Identify which cell holds the provided text, then report its [X, Y] central coordinate. 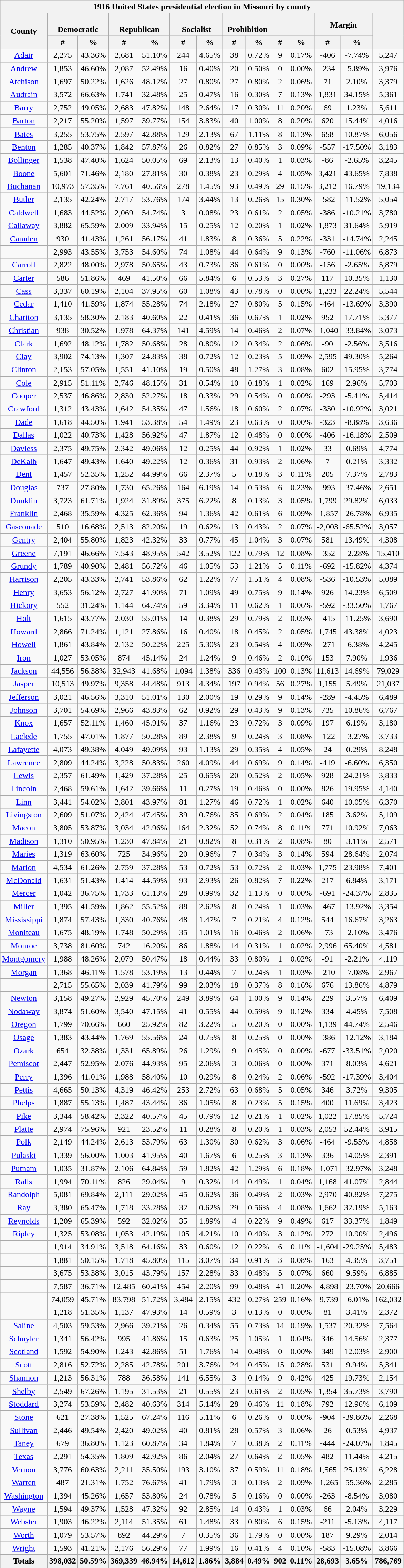
Camden [24, 239]
-677 [327, 1051]
2.03% [209, 985]
2,176 [124, 1548]
17.85% [357, 1116]
-156 [327, 265]
2,404 [63, 540]
469 [124, 278]
2,546 [389, 1024]
Jasper [24, 684]
1,325 [63, 1234]
25.13% [357, 1470]
1,662 [327, 1207]
1.16% [209, 723]
57.05% [93, 369]
44.29% [154, 1535]
4,374 [389, 566]
Harrison [24, 579]
1,594 [63, 1509]
1,053 [124, 1234]
3,866 [389, 1548]
1,537 [327, 1325]
930 [63, 239]
Iron [24, 658]
23.52% [154, 1129]
Knox [24, 723]
592 [124, 1221]
0.76% [209, 815]
Scotland [24, 1352]
5.84% [209, 278]
9.29% [357, 1535]
35.50% [154, 1470]
29.04% [154, 1181]
1,853 [63, 68]
1.99% [209, 1548]
369,339 [124, 1561]
105 [183, 1234]
3,751 [389, 1260]
5,081 [63, 1194]
49.06% [154, 448]
45.26% [93, 1496]
6,935 [389, 514]
5,163 [389, 1207]
-33.84% [357, 330]
43.65% [357, 173]
1,741 [124, 95]
5,601 [63, 173]
Schuyler [24, 1339]
56.00% [93, 1155]
2,375 [63, 448]
0.99% [209, 893]
0.56% [259, 1207]
66.63% [93, 95]
2,549 [63, 1391]
-8.88% [357, 422]
Marion [24, 867]
3,158 [63, 998]
46.42% [154, 1090]
7,508 [389, 1011]
0.52% [259, 775]
74,059 [63, 1299]
3,248 [389, 1168]
27.81% [154, 173]
3.52% [209, 553]
3,441 [63, 802]
42.88% [154, 134]
3,379 [389, 82]
3,882 [63, 226]
217 [327, 880]
2,205 [63, 579]
1.22% [209, 579]
47.45% [154, 815]
6,489 [389, 697]
Saline [24, 1325]
34.91% [93, 1247]
7,401 [389, 867]
7,838 [389, 173]
47.82% [154, 108]
1,624 [124, 160]
64.37% [154, 330]
Howard [24, 632]
2.32% [209, 828]
Butler [24, 200]
3,421 [327, 173]
9,358 [124, 684]
Cole [24, 383]
Jackson [24, 671]
2,268 [389, 1417]
Pettis [24, 1090]
5,109 [389, 815]
48.15% [154, 383]
67.26% [93, 1391]
1,767 [389, 605]
71.46% [93, 173]
54.69% [93, 710]
1,597 [124, 121]
Shannon [24, 1378]
Howell [24, 645]
3,380 [63, 1207]
19,134 [389, 186]
926 [327, 592]
-419 [327, 762]
1,823 [124, 540]
-11.52% [357, 200]
42.32% [154, 540]
3,874 [63, 1011]
2,447 [63, 1064]
1,775 [327, 867]
4,325 [124, 514]
Dade [24, 422]
50.29% [154, 933]
-2.56% [357, 343]
63.60% [93, 854]
3.44% [209, 200]
995 [124, 1339]
Pulaski [24, 1155]
1,213 [63, 1378]
3,180 [389, 723]
-352 [327, 553]
1.56% [209, 409]
2,076 [124, 1064]
0.67% [259, 317]
40.63% [154, 1404]
Adair [24, 55]
-234 [327, 68]
1,209 [63, 1221]
Stone [24, 1417]
7,275 [389, 1194]
40.57% [154, 1116]
55.13% [93, 1103]
0.57% [259, 1430]
2,900 [389, 1352]
1,155 [327, 684]
43.77% [93, 619]
33.28% [154, 1207]
2,030 [124, 619]
1.36% [209, 514]
3,572 [63, 95]
31.89% [154, 501]
15.95% [357, 369]
1,144 [124, 605]
8.03% [357, 1064]
3,915 [389, 1129]
2,746 [124, 383]
50.68% [154, 343]
1,094 [183, 671]
2,217 [63, 121]
1,307 [124, 356]
510 [63, 527]
3,675 [63, 1273]
2.00% [209, 697]
50.59% [93, 1561]
17.71% [357, 317]
-6.01% [357, 1299]
3,057 [389, 527]
Daviess [24, 448]
2.37% [209, 474]
Holt [24, 619]
47.01% [93, 736]
952 [327, 317]
50.05% [154, 160]
5,247 [389, 55]
Mississippi [24, 920]
2,571 [389, 841]
56.42% [93, 1339]
3,518 [124, 1247]
Carroll [24, 265]
4.45% [357, 1011]
51.01% [154, 697]
71.24% [93, 632]
53.86% [154, 579]
1,331 [124, 1051]
2.20% [209, 1286]
-760 [327, 252]
4,937 [389, 1430]
61.26% [93, 867]
1,233 [327, 291]
3,171 [389, 880]
74.13% [93, 356]
Lewis [24, 775]
Johnson [24, 710]
2,111 [124, 1194]
12,485 [124, 1286]
-86 [327, 160]
154 [183, 121]
1.01% [209, 933]
1,003 [124, 1155]
19.73% [357, 1378]
1,218 [63, 1312]
53.08% [93, 1234]
2,020 [389, 1051]
1,733 [124, 893]
Bollinger [24, 160]
55.01% [154, 619]
29.02% [154, 1194]
2.06% [209, 1064]
244 [183, 55]
Laclede [24, 736]
43.83% [154, 710]
33.37% [357, 1221]
3.41% [357, 1312]
Buchanan [24, 186]
61 [183, 1522]
2,613 [124, 1142]
41.79% [154, 985]
8,248 [389, 749]
-17.39% [357, 1077]
-583 [327, 1548]
32.02% [154, 1221]
Cass [24, 291]
253 [183, 1090]
-122 [327, 736]
29.82% [357, 501]
Lincoln [24, 788]
1,285 [63, 147]
1.47% [209, 920]
52.95% [93, 1064]
3.83% [209, 121]
94 [183, 514]
122 [234, 553]
-1,604 [327, 1247]
46.22% [93, 1522]
Cedar [24, 304]
2,809 [63, 762]
1,849 [389, 1221]
0.93% [259, 461]
2,816 [63, 1365]
51.72% [154, 1299]
4,119 [389, 959]
1,261 [124, 239]
1,137 [124, 1312]
54.74% [154, 213]
1.76% [209, 1352]
46.11% [93, 972]
64.16% [154, 1247]
4,245 [389, 645]
454 [183, 1286]
-13.69% [357, 304]
2,822 [63, 265]
1.24% [209, 658]
1.51% [259, 579]
3,310 [124, 697]
278 [183, 186]
0.42% [301, 1378]
2,446 [63, 1430]
Nodaway [24, 1011]
737 [63, 487]
56.12% [93, 592]
2,087 [124, 68]
47.40% [93, 160]
148 [183, 108]
1,881 [63, 1260]
52 [234, 828]
1.09% [209, 592]
64.74% [154, 605]
1,730 [124, 487]
-26.78% [357, 514]
1,428 [124, 435]
1916 United States presidential election in Missouri by county [202, 7]
5,377 [389, 317]
4.59% [209, 330]
-10.92% [357, 409]
6,109 [389, 1404]
3,080 [389, 1496]
5,264 [389, 356]
3,753 [124, 252]
-13.92% [357, 906]
67 [234, 134]
3,073 [389, 330]
-1,040 [327, 330]
0.81% [209, 1430]
1,752 [124, 1483]
62.36% [154, 514]
4.09% [209, 762]
43.43% [93, 409]
4,016 [389, 121]
Montgomery [24, 959]
2,683 [124, 108]
Jefferson [24, 697]
9.59% [357, 1273]
0.65% [209, 775]
2,132 [124, 645]
1,528 [124, 1509]
54.90% [93, 1352]
-9,739 [327, 1299]
3,833 [389, 775]
4,534 [63, 867]
1.83% [209, 239]
2,915 [63, 383]
2,651 [389, 487]
3,774 [389, 369]
53.80% [154, 1496]
1.30% [209, 1142]
1.88% [209, 946]
40.82% [357, 1194]
2.18% [209, 304]
95 [183, 1064]
54.02% [93, 802]
3,653 [63, 592]
487 [63, 1483]
80 [327, 841]
2,391 [389, 1155]
0.77% [209, 540]
Boone [24, 173]
1,538 [63, 160]
Washington [24, 1496]
1,647 [63, 461]
Macon [24, 828]
-1,265 [327, 1483]
928 [327, 775]
31.64% [357, 226]
1,592 [63, 1352]
70.11% [93, 1181]
3.07% [209, 1260]
7,543 [124, 553]
1,230 [124, 841]
49.09% [154, 749]
2.15% [209, 1299]
35.73% [357, 1391]
36.75% [93, 893]
41.43% [93, 239]
1,809 [124, 1457]
Dallas [24, 435]
4,117 [389, 1522]
1,460 [124, 723]
42.24% [93, 200]
1,339 [63, 1155]
50.13% [93, 1090]
-73 [327, 933]
658 [327, 134]
50.95% [93, 841]
48.26% [93, 959]
76.67% [154, 1483]
3,332 [389, 461]
10.87% [357, 134]
-11.06% [357, 252]
44.99% [154, 474]
-32.97% [357, 1168]
Margin [343, 25]
5,341 [389, 1365]
54 [183, 422]
Vernon [24, 1470]
Caldwell [24, 213]
49.05% [93, 108]
Perry [24, 1077]
1,831 [327, 95]
39 [183, 815]
10.35% [357, 278]
16.68% [93, 527]
229 [327, 998]
47.15% [154, 1011]
Bates [24, 134]
32.19% [357, 1207]
3.65% [357, 1561]
Crawford [24, 409]
40.56% [154, 186]
542 [183, 553]
45.14% [154, 658]
79,029 [389, 671]
43.55% [93, 252]
County [24, 31]
45.80% [154, 1260]
-10.53% [357, 579]
2,993 [63, 252]
60.87% [154, 1443]
64 [234, 998]
Clinton [24, 369]
1,941 [124, 422]
1,626 [124, 82]
-29.25% [357, 1247]
679 [63, 1443]
69.84% [93, 1194]
3,690 [389, 619]
10,513 [63, 684]
-2.21% [357, 959]
129 [183, 134]
Webster [24, 1522]
3,183 [389, 147]
2,609 [63, 815]
2.72% [209, 1090]
1,593 [63, 1548]
-5.13% [357, 1522]
49.43% [93, 461]
5,054 [389, 200]
51.86% [93, 278]
McDonald [24, 880]
1,394 [63, 1496]
-1,857 [327, 514]
Polk [24, 1142]
3,212 [327, 186]
2,844 [389, 1181]
874 [124, 658]
-293 [327, 396]
4,319 [124, 1090]
82.20% [154, 527]
Audrain [24, 95]
742 [124, 946]
Worth [24, 1535]
4,879 [389, 985]
-330 [327, 409]
Grundy [24, 566]
4,774 [389, 448]
Totals [24, 1561]
40.76% [154, 920]
-4,898 [327, 1286]
Phelps [24, 1103]
15,410 [389, 553]
2,104 [124, 291]
53.59% [93, 1404]
53.57% [93, 1535]
55 [234, 1325]
2.62% [209, 906]
1,697 [63, 82]
49.22% [154, 461]
-33.50% [357, 605]
1,429 [124, 775]
544 [327, 920]
10.05% [357, 802]
1,755 [63, 736]
617 [327, 1221]
4,023 [389, 632]
-15.08% [357, 1548]
-2.28% [357, 553]
1,139 [327, 1024]
1,887 [63, 1103]
Douglas [24, 487]
2,183 [124, 317]
DeKalb [24, 461]
3,738 [63, 946]
11,613 [327, 671]
1,312 [63, 409]
34.96% [154, 854]
-211 [327, 1522]
27.80% [93, 487]
Platte [24, 1129]
2,717 [124, 200]
153 [327, 658]
-15.82% [357, 566]
52.49% [154, 68]
41.68% [154, 671]
-9.55% [357, 1142]
75.96% [93, 1129]
2,053 [327, 1129]
1,487 [124, 1103]
3,344 [63, 1116]
52.11% [93, 723]
Andrew [24, 68]
116 [183, 1417]
46.66% [93, 553]
51.60% [93, 1011]
Clark [24, 343]
-10.21% [357, 213]
2,153 [63, 369]
Maries [24, 854]
-3.27% [357, 736]
53.75% [93, 134]
Lawrence [24, 762]
61.49% [93, 775]
39.77% [154, 121]
3,245 [389, 160]
7,761 [124, 186]
3,034 [124, 828]
3,976 [389, 68]
3.10% [209, 1470]
640 [327, 802]
0.17% [301, 55]
4,581 [389, 946]
47.32% [154, 1509]
2,974 [63, 1129]
3,476 [389, 933]
Sullivan [24, 1430]
2,135 [63, 200]
4,308 [389, 540]
Stoddard [24, 1404]
3,229 [389, 1509]
28.64% [357, 854]
41.10% [154, 369]
65.47% [93, 1207]
2,752 [63, 108]
5,483 [389, 1247]
1,862 [124, 906]
6,056 [389, 134]
61.13% [154, 893]
Atchison [24, 82]
2,866 [63, 632]
187 [327, 1535]
40.60% [154, 317]
1,978 [124, 330]
4,215 [389, 1457]
3.34% [209, 605]
49.75% [93, 448]
3,701 [63, 710]
1,748 [124, 933]
205 [327, 474]
2,357 [63, 775]
3,805 [63, 828]
4.34% [209, 684]
Barton [24, 121]
-263 [327, 1496]
Texas [24, 1457]
22 [183, 317]
56 [280, 684]
2.85% [209, 1509]
1,035 [63, 1168]
6.84% [357, 880]
-289 [327, 697]
Franklin [24, 514]
892 [124, 1535]
60.63% [93, 1470]
-415 [327, 619]
1.21% [259, 566]
162,032 [389, 1299]
432 [234, 1299]
3,776 [63, 1470]
49.27% [93, 998]
-5.41% [357, 396]
14.69% [357, 671]
54.60% [154, 252]
5,089 [389, 579]
65.26% [154, 487]
7.90% [357, 658]
398,032 [63, 1561]
14.23% [357, 592]
Pike [24, 1116]
31.24% [93, 605]
53.05% [93, 658]
Scott [24, 1365]
28,693 [327, 1561]
9.94% [357, 1365]
0.74% [259, 828]
1,842 [124, 147]
Shelby [24, 1391]
2.64% [209, 108]
3,636 [389, 422]
-23.70% [357, 1286]
40.73% [93, 435]
Oregon [24, 1024]
2.28% [209, 1273]
0.33% [209, 396]
0.19% [301, 1325]
169 [327, 383]
4.21% [209, 1234]
-323 [327, 422]
1,319 [63, 854]
2,211 [124, 1470]
6,409 [389, 998]
36.80% [93, 1443]
1,578 [124, 972]
Democratic [78, 25]
24.83% [154, 356]
400 [327, 1103]
55.65% [93, 985]
5,611 [389, 108]
55.20% [93, 121]
Barry [24, 108]
43.84% [93, 645]
1,769 [124, 1038]
83,798 [124, 1299]
1,027 [63, 658]
735 [327, 710]
25.92% [154, 1024]
49.38% [93, 749]
Moniteau [24, 933]
2.93% [209, 880]
40.90% [93, 566]
60.41% [154, 1286]
0.85% [259, 147]
-467 [327, 906]
82 [183, 1024]
20,666 [389, 1286]
6,509 [389, 592]
163 [327, 1260]
913 [183, 684]
1,631 [63, 880]
46.60% [93, 68]
2,342 [124, 448]
55.28% [154, 304]
2,830 [124, 396]
49.54% [93, 1430]
259 [280, 1299]
921 [124, 1129]
Ripley [24, 1234]
57.35% [93, 186]
Mercer [24, 893]
34.15% [357, 95]
42.86% [154, 1352]
-33.51% [357, 1051]
1,383 [63, 1038]
-536 [327, 579]
2,275 [63, 55]
50.28% [154, 736]
16.67% [357, 920]
654 [63, 1051]
314 [183, 1404]
1,168 [327, 1181]
1.38% [209, 671]
33.94% [154, 226]
4.65% [209, 55]
2,801 [124, 802]
-904 [327, 1417]
2,978 [124, 265]
1,525 [124, 1417]
4,503 [63, 1325]
65.39% [93, 1221]
-2.10% [357, 933]
2,069 [124, 213]
41.21% [93, 1548]
1,195 [124, 1391]
-4.45% [357, 697]
39.66% [154, 788]
Linn [24, 802]
2,715 [63, 985]
5,919 [389, 226]
1,861 [63, 645]
2,595 [327, 356]
43.36% [93, 55]
3.89% [209, 998]
Socialist [196, 25]
20.32% [357, 1325]
2,079 [124, 959]
24.21% [357, 775]
Randolph [24, 1194]
-7.08% [357, 972]
58.40% [154, 1077]
Carter [24, 278]
32.48% [154, 95]
44.52% [93, 213]
5.14% [209, 1404]
115 [183, 1260]
Wayne [24, 1509]
2,681 [124, 55]
Ralls [24, 1181]
14,612 [183, 1561]
3,135 [63, 317]
55.52% [154, 906]
1.45% [209, 186]
2,014 [389, 1535]
42.19% [154, 1234]
Lafayette [24, 749]
6,370 [389, 802]
249 [183, 998]
-444 [327, 1443]
2,537 [63, 396]
1,936 [389, 658]
-8.54% [357, 1496]
46.86% [93, 396]
39.21% [154, 1325]
620 [327, 121]
56.38% [93, 671]
1,683 [63, 213]
64.84% [154, 1168]
57.87% [154, 147]
22.24% [357, 291]
6,350 [389, 762]
3,184 [389, 1038]
6,885 [389, 1273]
12.03% [357, 1352]
47.93% [154, 1312]
-557 [327, 147]
334 [327, 1011]
13.49% [357, 540]
902 [280, 1561]
1.87% [209, 435]
44.59% [154, 880]
88 [183, 906]
59.53% [93, 1325]
786,769 [389, 1561]
43.38% [357, 632]
5.49% [357, 684]
425 [327, 1378]
11.69% [357, 1103]
3.72% [357, 1090]
50.47% [154, 959]
117 [327, 278]
4,140 [389, 788]
41.95% [154, 1155]
49.02% [154, 1430]
7.37% [357, 474]
2,377 [389, 1339]
6,873 [389, 252]
2,009 [124, 226]
50.83% [154, 762]
7,587 [63, 1286]
3,390 [389, 304]
37.95% [154, 291]
42.78% [154, 1365]
0.96% [209, 854]
65.40% [357, 946]
2,481 [124, 566]
3,780 [389, 213]
41.07% [357, 1181]
5,724 [389, 1116]
-210 [327, 972]
1,789 [63, 566]
-65.52% [357, 527]
1.67% [209, 1155]
Callaway [24, 226]
1,123 [124, 1443]
32,943 [124, 671]
2,967 [389, 972]
3,337 [63, 291]
1,745 [327, 632]
4,665 [63, 1090]
Newton [24, 998]
3,354 [389, 906]
5.11% [209, 1417]
-24.07% [357, 1443]
1,845 [389, 1443]
0.32% [209, 1181]
57.43% [93, 920]
Morgan [24, 972]
5,879 [389, 265]
52.72% [93, 1365]
5,361 [389, 95]
4,049 [124, 749]
-271 [327, 645]
89 [183, 736]
349 [327, 1352]
2,783 [389, 474]
41.01% [93, 1077]
58.30% [93, 317]
44,556 [63, 671]
10.92% [357, 828]
-17.50% [357, 147]
1.49% [209, 422]
272 [327, 1234]
56.92% [154, 435]
46.94% [154, 1561]
1,042 [63, 893]
Cooper [24, 396]
2,727 [124, 592]
6,767 [389, 710]
13.86% [357, 985]
7,063 [389, 828]
2,372 [389, 1312]
2,322 [124, 1116]
43.97% [154, 802]
4,073 [63, 749]
14.56% [357, 1339]
-691 [327, 893]
594 [327, 854]
3,423 [389, 1103]
1,640 [124, 461]
2,245 [389, 239]
531 [327, 1365]
53.79% [154, 1142]
36.71% [93, 1286]
56.72% [154, 566]
3,255 [63, 134]
51.43% [93, 880]
2,970 [327, 1194]
Gasconade [24, 527]
621 [63, 1417]
1,079 [63, 1535]
1,675 [63, 933]
53.76% [154, 200]
1,410 [63, 304]
-11.25% [357, 619]
193 [183, 1470]
60.19% [93, 291]
70.66% [93, 1024]
49.37% [93, 1509]
2,513 [124, 527]
174 [183, 200]
2.10% [357, 82]
16.20% [154, 946]
-582 [327, 200]
36.58% [154, 1378]
201 [183, 1365]
10.86% [357, 710]
1,330 [124, 920]
581 [327, 540]
Dunklin [24, 501]
21.31% [93, 1483]
2,149 [63, 1142]
52.35% [93, 474]
375 [183, 501]
371 [327, 1064]
43.33% [93, 579]
67.24% [154, 1417]
1.89% [209, 1221]
31.87% [93, 1168]
55.56% [154, 1038]
44.93% [154, 1064]
Miller [24, 906]
792 [327, 1404]
Hickory [24, 605]
21,037 [389, 684]
11.44% [357, 1457]
157 [183, 1273]
53.19% [154, 972]
43.79% [154, 1273]
55.80% [93, 540]
-6.60% [357, 762]
3.62% [357, 815]
-331 [327, 239]
1,368 [63, 972]
3.11% [357, 841]
7,191 [63, 553]
46.56% [93, 697]
-2,003 [327, 527]
2.96% [357, 383]
-90 [327, 343]
45.91% [154, 723]
2,424 [124, 815]
30.52% [93, 330]
2,835 [389, 893]
51.11% [93, 383]
-55.36% [357, 1483]
1.84% [209, 1443]
3,274 [63, 1404]
52.44% [357, 1129]
602 [327, 369]
-7.74% [357, 55]
49.97% [93, 684]
-91 [327, 959]
44.74% [357, 1024]
5,703 [389, 383]
1,396 [63, 1077]
1,924 [124, 501]
35.59% [93, 514]
1,414 [124, 880]
3,516 [389, 343]
130 [183, 697]
Livingston [24, 815]
81.60% [93, 946]
6,228 [389, 1470]
1,914 [63, 1247]
-692 [327, 566]
586 [63, 278]
3,484 [183, 1299]
17 [234, 108]
2,482 [124, 1404]
Putnam [24, 1168]
-16.18% [357, 435]
1,903 [63, 1522]
27.38% [93, 1417]
5,544 [389, 291]
42.96% [154, 828]
1,877 [124, 736]
Madison [24, 841]
53.87% [93, 828]
1.23% [357, 108]
0.47% [209, 95]
41.50% [154, 278]
60 [183, 291]
50.65% [154, 265]
1,341 [63, 1339]
2,420 [124, 1430]
1,615 [63, 619]
0.68% [259, 1090]
4.35% [357, 1260]
Clay [24, 356]
3,540 [124, 1011]
1,618 [63, 422]
-993 [327, 487]
Henry [24, 592]
31.53% [154, 1391]
27.86% [154, 632]
1,873 [327, 226]
48.95% [154, 553]
1,354 [327, 1391]
44.50% [93, 422]
Republican [139, 25]
3,228 [124, 762]
1,692 [63, 343]
-5.89% [357, 68]
6,033 [389, 501]
Greene [24, 553]
32.38% [93, 1051]
2,291 [63, 1457]
2,996 [327, 946]
51.10% [154, 55]
2,180 [124, 173]
3,902 [63, 356]
44.48% [154, 684]
Warren [24, 1483]
225 [183, 645]
-24.37% [357, 893]
5,414 [389, 396]
771 [327, 828]
0.37% [259, 985]
2,597 [124, 134]
4,858 [389, 1142]
-1,071 [327, 1168]
185 [327, 815]
92 [183, 1509]
3.76% [209, 1365]
50.15% [93, 1260]
552 [63, 605]
1,310 [63, 841]
1,252 [124, 474]
3,263 [389, 920]
41.90% [154, 592]
1,551 [124, 369]
Pemiscot [24, 1064]
15.44% [357, 121]
49.30% [357, 356]
19.95% [357, 788]
56.17% [154, 239]
42.92% [154, 1457]
52.27% [154, 396]
2.38% [209, 736]
0.94% [259, 684]
6.22% [209, 501]
2,114 [124, 1522]
Ray [24, 1207]
1,243 [124, 1352]
12.96% [357, 1404]
3,015 [124, 1273]
-12.12% [357, 1038]
Dent [24, 474]
3,404 [389, 1077]
56.29% [154, 1548]
1,395 [63, 906]
Ozark [24, 1051]
48.19% [93, 933]
788 [124, 1378]
61.71% [93, 501]
-39.86% [357, 1417]
1.11% [259, 134]
1,121 [124, 632]
1,457 [63, 474]
2,509 [389, 435]
49 [234, 592]
2,154 [389, 1378]
51 [183, 1352]
Christian [24, 330]
1,565 [327, 1470]
Reynolds [24, 1221]
2,496 [389, 1234]
2,759 [124, 867]
3,790 [389, 1391]
7,564 [389, 1325]
3,723 [63, 501]
3.22% [209, 1024]
2,039 [124, 985]
1.86% [209, 1561]
-14.74% [357, 239]
45.70% [154, 998]
45.71% [93, 1299]
1.82% [209, 1168]
58.42% [93, 1116]
5.30% [209, 645]
41.86% [154, 1339]
-6.38% [357, 645]
1,994 [63, 1181]
6.55% [209, 1378]
2,929 [124, 998]
0.91% [259, 1260]
14.05% [357, 1155]
9,305 [389, 1090]
676 [327, 985]
2,106 [124, 1168]
Benton [24, 147]
725 [124, 854]
10.90% [357, 1234]
40.37% [93, 147]
Prohibition [248, 25]
1,130 [389, 278]
2,074 [389, 854]
Monroe [24, 946]
56.31% [93, 1378]
Taney [24, 1443]
482 [327, 1457]
3,884 [234, 1561]
938 [63, 330]
-37.46% [357, 487]
23.98% [357, 867]
16.79% [357, 186]
65.59% [93, 226]
100 [280, 671]
3,733 [389, 736]
1.48% [209, 1522]
48.00% [93, 265]
1.04% [259, 540]
2,741 [124, 579]
260 [183, 762]
59.61% [93, 788]
1,782 [124, 343]
Wright [24, 1548]
Osage [24, 1038]
10,973 [63, 186]
Gentry [24, 540]
4,621 [389, 1064]
Chariton [24, 317]
3.57% [357, 998]
65.89% [154, 1051]
47.84% [154, 841]
51.07% [93, 815]
